Find where the given text appears and provide that cell's center as (x, y) coordinate. 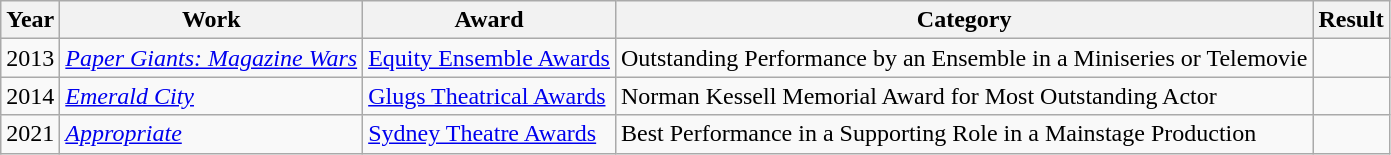
Work (212, 20)
Appropriate (212, 134)
Result (1351, 20)
Paper Giants: Magazine Wars (212, 58)
Norman Kessell Memorial Award for Most Outstanding Actor (964, 96)
Glugs Theatrical Awards (490, 96)
Sydney Theatre Awards (490, 134)
2013 (30, 58)
Year (30, 20)
2021 (30, 134)
Category (964, 20)
Equity Ensemble Awards (490, 58)
Emerald City (212, 96)
Best Performance in a Supporting Role in a Mainstage Production (964, 134)
2014 (30, 96)
Award (490, 20)
Outstanding Performance by an Ensemble in a Miniseries or Telemovie (964, 58)
